Determine the (x, y) coordinate at the center of the cell enclosing the given text.  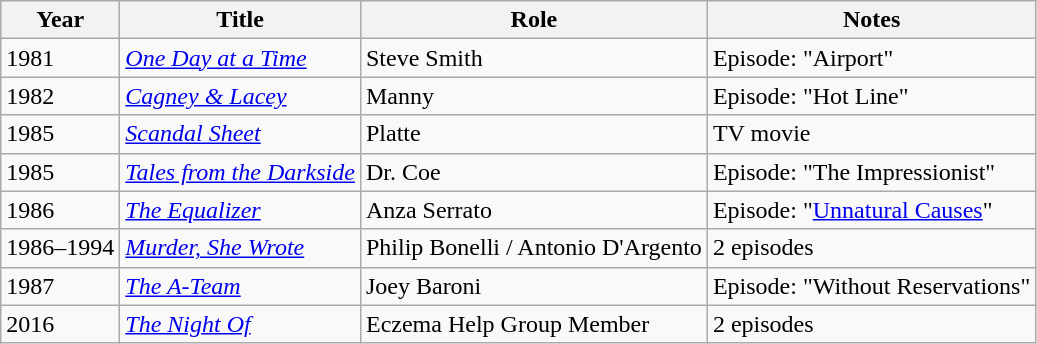
Murder, She Wrote (240, 248)
Role (534, 20)
Notes (871, 20)
2016 (60, 324)
Year (60, 20)
1986–1994 (60, 248)
Title (240, 20)
The A-Team (240, 286)
Episode: "Airport" (871, 58)
1987 (60, 286)
1982 (60, 96)
Episode: "Without Reservations" (871, 286)
Joey Baroni (534, 286)
Platte (534, 134)
1986 (60, 210)
Episode: "The Impressionist" (871, 172)
Manny (534, 96)
Episode: "Unnatural Causes" (871, 210)
Anza Serrato (534, 210)
Tales from the Darkside (240, 172)
1981 (60, 58)
TV movie (871, 134)
Dr. Coe (534, 172)
The Night Of (240, 324)
Scandal Sheet (240, 134)
Cagney & Lacey (240, 96)
One Day at a Time (240, 58)
Episode: "Hot Line" (871, 96)
Philip Bonelli / Antonio D'Argento (534, 248)
The Equalizer (240, 210)
Eczema Help Group Member (534, 324)
Steve Smith (534, 58)
